Pinpoint the cell where the given text exists, returning its [x, y] midpoint coordinate. 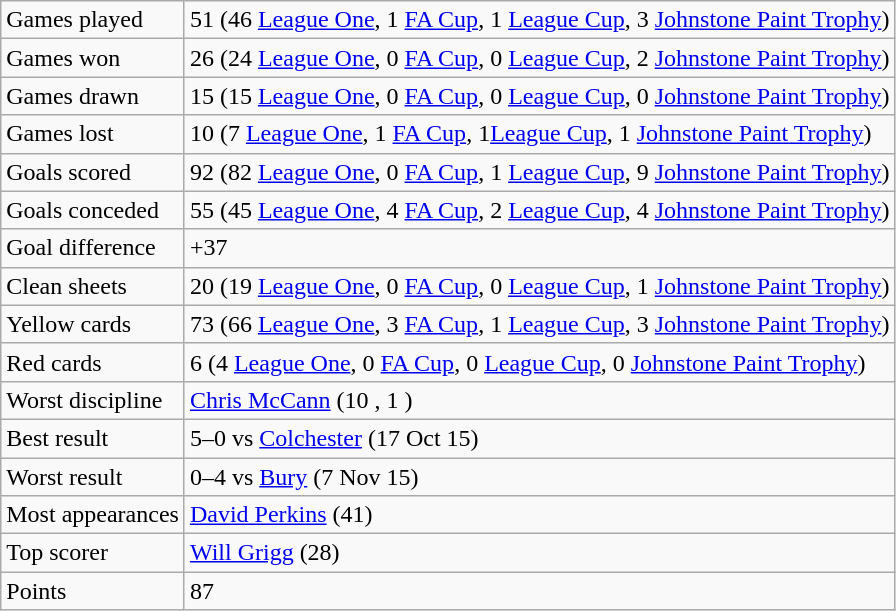
73 (66 League One, 3 FA Cup, 1 League Cup, 3 Johnstone Paint Trophy) [540, 324]
Goals conceded [93, 210]
Will Grigg (28) [540, 553]
Red cards [93, 362]
6 (4 League One, 0 FA Cup, 0 League Cup, 0 Johnstone Paint Trophy) [540, 362]
20 (19 League One, 0 FA Cup, 0 League Cup, 1 Johnstone Paint Trophy) [540, 286]
Most appearances [93, 515]
Top scorer [93, 553]
15 (15 League One, 0 FA Cup, 0 League Cup, 0 Johnstone Paint Trophy) [540, 96]
92 (82 League One, 0 FA Cup, 1 League Cup, 9 Johnstone Paint Trophy) [540, 172]
Worst result [93, 477]
26 (24 League One, 0 FA Cup, 0 League Cup, 2 Johnstone Paint Trophy) [540, 58]
Yellow cards [93, 324]
10 (7 League One, 1 FA Cup, 1League Cup, 1 Johnstone Paint Trophy) [540, 134]
51 (46 League One, 1 FA Cup, 1 League Cup, 3 Johnstone Paint Trophy) [540, 20]
Best result [93, 438]
Worst discipline [93, 400]
+37 [540, 248]
0–4 vs Bury (7 Nov 15) [540, 477]
Goals scored [93, 172]
Goal difference [93, 248]
5–0 vs Colchester (17 Oct 15) [540, 438]
Points [93, 591]
Games won [93, 58]
Games lost [93, 134]
Games drawn [93, 96]
55 (45 League One, 4 FA Cup, 2 League Cup, 4 Johnstone Paint Trophy) [540, 210]
Clean sheets [93, 286]
Chris McCann (10 , 1 ) [540, 400]
87 [540, 591]
David Perkins (41) [540, 515]
Games played [93, 20]
